Identify which cell holds the provided text, then report its (X, Y) central coordinate. 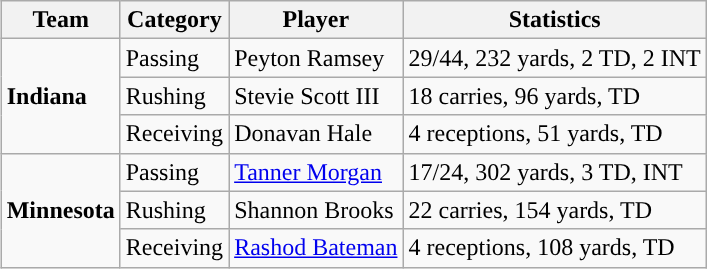
Indiana (60, 96)
Tanner Morgan (316, 172)
Peyton Ramsey (316, 58)
17/24, 302 yards, 3 TD, INT (554, 172)
4 receptions, 108 yards, TD (554, 248)
29/44, 232 yards, 2 TD, 2 INT (554, 58)
Shannon Brooks (316, 210)
Stevie Scott III (316, 96)
18 carries, 96 yards, TD (554, 96)
Rashod Bateman (316, 248)
Category (174, 20)
4 receptions, 51 yards, TD (554, 134)
Player (316, 20)
Statistics (554, 20)
22 carries, 154 yards, TD (554, 210)
Minnesota (60, 210)
Donavan Hale (316, 134)
Team (60, 20)
